Search for the cell housing the specified text and yield its [X, Y] center coordinate. 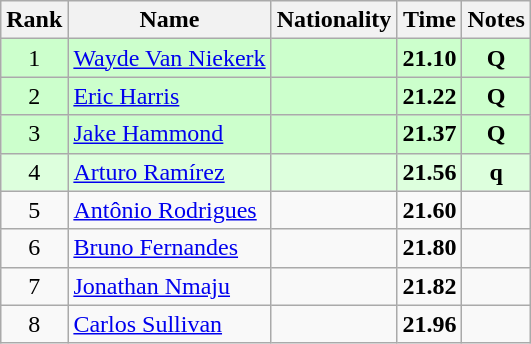
21.22 [430, 96]
7 [34, 286]
5 [34, 210]
21.56 [430, 172]
8 [34, 324]
Name [170, 20]
21.37 [430, 134]
Eric Harris [170, 96]
Wayde Van Niekerk [170, 58]
21.10 [430, 58]
21.80 [430, 248]
Arturo Ramírez [170, 172]
6 [34, 248]
Antônio Rodrigues [170, 210]
Jonathan Nmaju [170, 286]
Carlos Sullivan [170, 324]
Bruno Fernandes [170, 248]
3 [34, 134]
21.60 [430, 210]
2 [34, 96]
Rank [34, 20]
Time [430, 20]
q [496, 172]
Jake Hammond [170, 134]
4 [34, 172]
21.82 [430, 286]
1 [34, 58]
Notes [496, 20]
21.96 [430, 324]
Nationality [334, 20]
